Detect which cell encompasses the target text, then output its (X, Y) center coordinate. 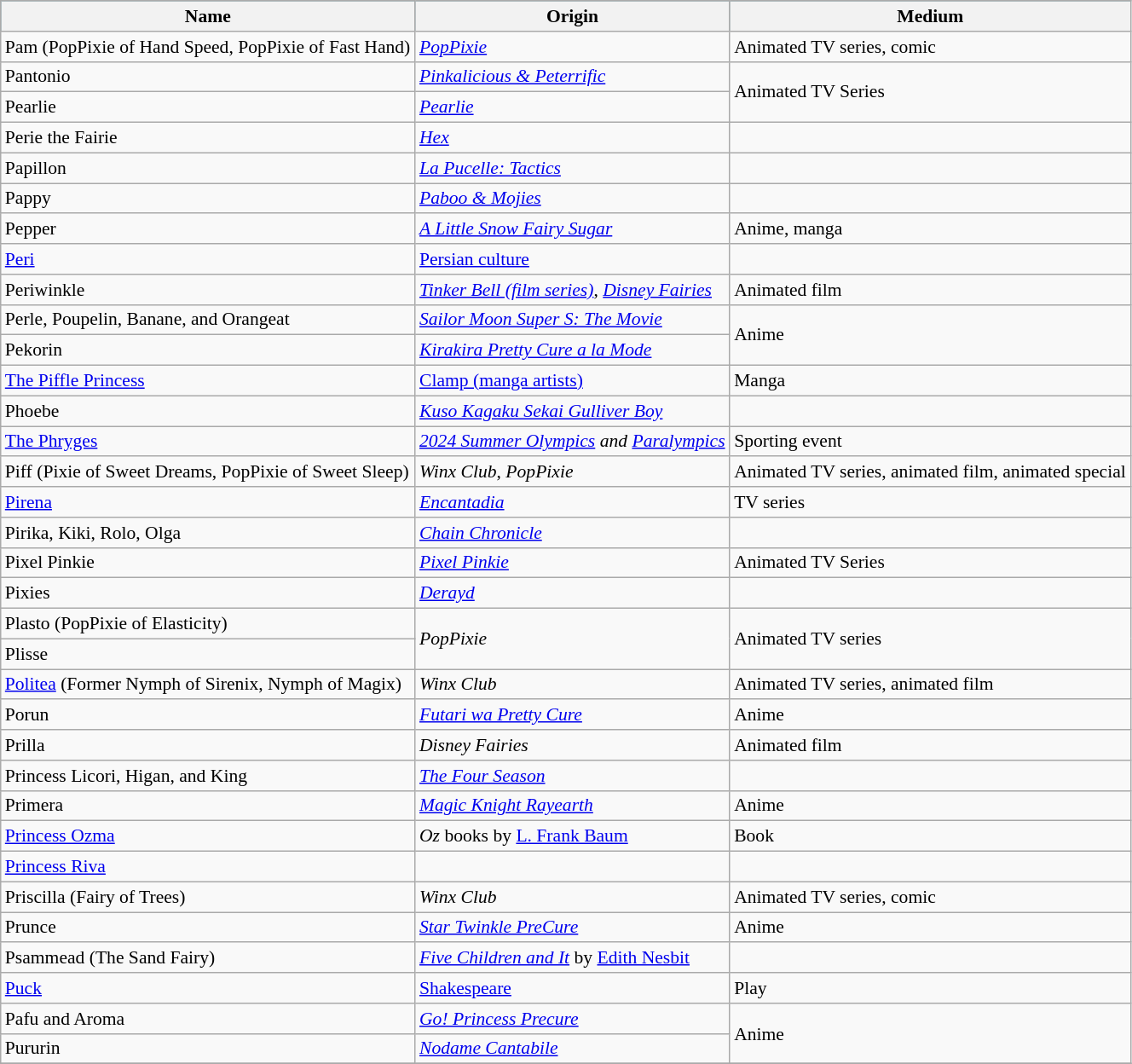
Pirika, Kiki, Rolo, Olga (208, 533)
Perle, Poupelin, Banane, and Orangeat (208, 320)
Animated TV series, animated film (930, 685)
A Little Snow Fairy Sugar (573, 229)
Kuso Kagaku Sekai Gulliver Boy (573, 411)
Pappy (208, 199)
Chain Chronicle (573, 533)
Plasto (PopPixie of Elasticity) (208, 624)
Encantadia (573, 502)
Porun (208, 715)
Play (930, 988)
Medium (930, 16)
Hex (573, 138)
Star Twinkle PreCure (573, 928)
Phoebe (208, 411)
Kirakira Pretty Cure a la Mode (573, 350)
Princess Ozma (208, 836)
Pafu and Aroma (208, 1019)
Periwinkle (208, 290)
Sailor Moon Super S: The Movie (573, 320)
Piff (Pixie of Sweet Dreams, PopPixie of Sweet Sleep) (208, 472)
Clamp (manga artists) (573, 381)
Perie the Fairie (208, 138)
Futari wa Pretty Cure (573, 715)
Papillon (208, 168)
Politea (Former Nymph of Sirenix, Nymph of Magix) (208, 685)
Priscilla (Fairy of Trees) (208, 897)
2024 Summer Olympics and Paralympics (573, 442)
The Piffle Princess (208, 381)
Origin (573, 16)
Pantonio (208, 77)
Pekorin (208, 350)
Princess Licori, Higan, and King (208, 776)
Animated TV series (930, 639)
Prunce (208, 928)
Animated TV series, animated film, animated special (930, 472)
Pinkalicious & Peterrific (573, 77)
Nodame Cantabile (573, 1049)
Winx Club, PopPixie (573, 472)
The Four Season (573, 776)
Derayd (573, 593)
Five Children and It by Edith Nesbit (573, 958)
Anime, manga (930, 229)
Pirena (208, 502)
Shakespeare (573, 988)
Magic Knight Rayearth (573, 806)
Book (930, 836)
Persian culture (573, 259)
Pururin (208, 1049)
Go! Princess Precure (573, 1019)
Tinker Bell (film series), Disney Fairies (573, 290)
Primera (208, 806)
Prilla (208, 745)
Peri (208, 259)
Oz books by L. Frank Baum (573, 836)
La Pucelle: Tactics (573, 168)
Plisse (208, 654)
Name (208, 16)
Paboo & Mojies (573, 199)
TV series (930, 502)
Disney Fairies (573, 745)
Pam (PopPixie of Hand Speed, PopPixie of Fast Hand) (208, 47)
Manga (930, 381)
Pixies (208, 593)
The Phryges (208, 442)
Puck (208, 988)
Pepper (208, 229)
Psammead (The Sand Fairy) (208, 958)
Princess Riva (208, 867)
Sporting event (930, 442)
